Search for the cell housing the specified text and yield its [X, Y] center coordinate. 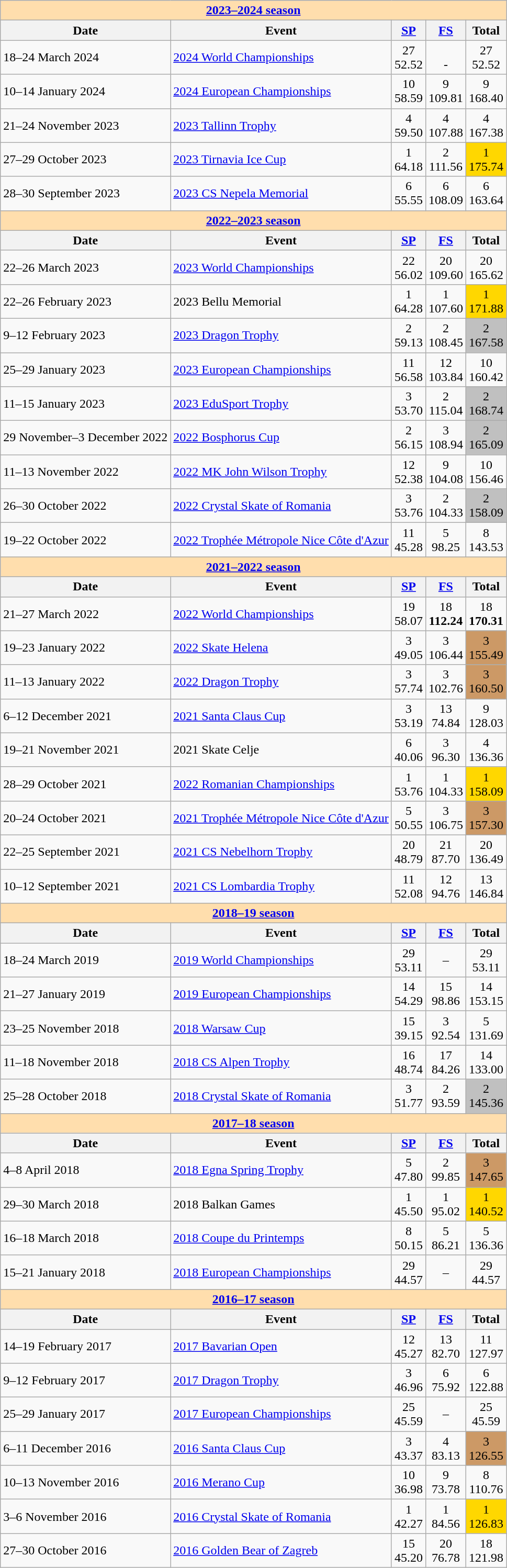
20 109.60 [446, 267]
2019 World Championships [281, 960]
3 106.44 [446, 648]
3 108.94 [446, 438]
18 121.98 [486, 1550]
- [446, 58]
22 56.02 [408, 267]
3 57.74 [408, 681]
13 146.84 [486, 886]
6 55.55 [408, 194]
2016 Merano Cup [281, 1482]
6–12 December 2021 [86, 716]
2023 Tirnavia Ice Cup [281, 159]
5 98.25 [446, 540]
1 104.33 [446, 784]
11–13 November 2022 [86, 472]
2021–2022 season [253, 567]
21–27 January 2019 [86, 994]
22–25 September 2021 [86, 852]
14 153.15 [486, 994]
29 November–3 December 2022 [86, 438]
2022 Romanian Championships [281, 784]
2021 Santa Claus Cup [281, 716]
3 102.76 [446, 681]
2019 European Championships [281, 994]
17 84.26 [446, 1062]
10 160.42 [486, 369]
2018 European Championships [281, 1272]
11 45.28 [408, 540]
2017 Bavarian Open [281, 1346]
2 158.09 [486, 506]
11 52.08 [408, 886]
2023 EduSport Trophy [281, 404]
2024 World Championships [281, 58]
1 158.09 [486, 784]
2021 Trophée Métropole Nice Côte d'Azur [281, 817]
2 145.36 [486, 1096]
2024 European Championships [281, 91]
3 157.30 [486, 817]
1 95.02 [446, 1204]
12 45.27 [408, 1346]
28–29 October 2021 [86, 784]
2023 European Championships [281, 369]
3 126.55 [486, 1449]
4 167.38 [486, 126]
14 54.29 [408, 994]
1 171.88 [486, 301]
1 64.18 [408, 159]
10–13 November 2016 [86, 1482]
2021 Skate Celje [281, 749]
3 106.75 [446, 817]
19–22 October 2022 [86, 540]
2016–17 season [253, 1299]
2 115.04 [446, 404]
11–15 January 2023 [86, 404]
2 99.85 [446, 1170]
2 108.45 [446, 335]
3 160.50 [486, 681]
2 104.33 [446, 506]
1 140.52 [486, 1204]
22–26 March 2023 [86, 267]
2022 Dragon Trophy [281, 681]
12 52.38 [408, 472]
10 58.59 [408, 91]
1 175.74 [486, 159]
25–29 January 2017 [86, 1414]
9 168.40 [486, 91]
10 156.46 [486, 472]
15 98.86 [446, 994]
2016 Golden Bear of Zagreb [281, 1550]
2018 Warsaw Cup [281, 1028]
3 53.76 [408, 506]
4 59.50 [408, 126]
11–18 November 2018 [86, 1062]
2022 Crystal Skate of Romania [281, 506]
2018 CS Alpen Trophy [281, 1062]
1 64.28 [408, 301]
2023 Bellu Memorial [281, 301]
2018–19 season [253, 913]
2 56.15 [408, 438]
4 107.88 [446, 126]
16 48.74 [408, 1062]
9 104.08 [446, 472]
9 128.03 [486, 716]
4–8 April 2018 [86, 1170]
2023–2024 season [253, 10]
3 46.96 [408, 1381]
20 76.78 [446, 1550]
11–13 January 2022 [86, 681]
20 48.79 [408, 852]
2 93.59 [446, 1096]
19 58.07 [408, 613]
21 87.70 [446, 852]
18–24 March 2024 [86, 58]
21–27 March 2022 [86, 613]
6 108.09 [446, 194]
9–12 February 2023 [86, 335]
6 75.92 [446, 1381]
5 86.21 [446, 1238]
12 103.84 [446, 369]
2018 Coupe du Printemps [281, 1238]
1 84.56 [446, 1517]
23–25 November 2018 [86, 1028]
2016 Crystal Skate of Romania [281, 1517]
13 74.84 [446, 716]
18 170.31 [486, 613]
3 49.05 [408, 648]
2017 Dragon Trophy [281, 1381]
1 126.83 [486, 1517]
2023 CS Nepela Memorial [281, 194]
27–29 October 2023 [86, 159]
6 122.88 [486, 1381]
3 53.70 [408, 404]
2022 Skate Helena [281, 648]
2 168.74 [486, 404]
11 56.58 [408, 369]
6 40.06 [408, 749]
2018 Crystal Skate of Romania [281, 1096]
6 163.64 [486, 194]
2016 Santa Claus Cup [281, 1449]
8 110.76 [486, 1482]
2 59.13 [408, 335]
1 42.27 [408, 1517]
3 51.77 [408, 1096]
3 43.37 [408, 1449]
20 136.49 [486, 852]
28–30 September 2023 [86, 194]
25–29 January 2023 [86, 369]
2022 World Championships [281, 613]
3 147.65 [486, 1170]
4 136.36 [486, 749]
11 127.97 [486, 1346]
1 107.60 [446, 301]
2 167.58 [486, 335]
9 73.78 [446, 1482]
5 136.36 [486, 1238]
2023 Dragon Trophy [281, 335]
10–14 January 2024 [86, 91]
19–23 January 2022 [86, 648]
2023 Tallinn Trophy [281, 126]
15–21 January 2018 [86, 1272]
2017 European Championships [281, 1414]
10 36.98 [408, 1482]
22–26 February 2023 [86, 301]
18 112.24 [446, 613]
2017–18 season [253, 1123]
12 94.76 [446, 886]
3 92.54 [446, 1028]
3 155.49 [486, 648]
20 165.62 [486, 267]
20–24 October 2021 [86, 817]
8 50.15 [408, 1238]
2 165.09 [486, 438]
5 47.80 [408, 1170]
19–21 November 2021 [86, 749]
8 143.53 [486, 540]
14 133.00 [486, 1062]
2018 Egna Spring Trophy [281, 1170]
18–24 March 2019 [86, 960]
2018 Balkan Games [281, 1204]
2021 CS Nebelhorn Trophy [281, 852]
6–11 December 2016 [86, 1449]
26–30 October 2022 [86, 506]
3 96.30 [446, 749]
2022 Bosphorus Cup [281, 438]
10–12 September 2021 [86, 886]
3 53.19 [408, 716]
2022 Trophée Métropole Nice Côte d'Azur [281, 540]
14–19 February 2017 [86, 1346]
2022 MK John Wilson Trophy [281, 472]
9–12 February 2017 [86, 1381]
2021 CS Lombardia Trophy [281, 886]
13 82.70 [446, 1346]
21–24 November 2023 [86, 126]
25–28 October 2018 [86, 1096]
2022–2023 season [253, 220]
9 109.81 [446, 91]
4 83.13 [446, 1449]
27–30 October 2016 [86, 1550]
5 50.55 [408, 817]
2023 World Championships [281, 267]
1 45.50 [408, 1204]
1 53.76 [408, 784]
5 131.69 [486, 1028]
29–30 March 2018 [86, 1204]
15 45.20 [408, 1550]
3–6 November 2016 [86, 1517]
15 39.15 [408, 1028]
2 111.56 [446, 159]
16–18 March 2018 [86, 1238]
